From the cell containing the given text, extract its center point as (X, Y) coordinate. 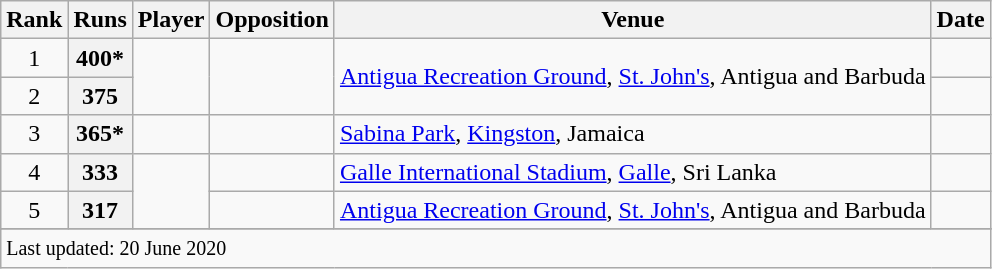
375 (100, 96)
333 (100, 172)
Player (171, 20)
Opposition (272, 20)
Sabina Park, Kingston, Jamaica (632, 134)
365* (100, 134)
Venue (632, 20)
5 (34, 210)
3 (34, 134)
Galle International Stadium, Galle, Sri Lanka (632, 172)
1 (34, 58)
2 (34, 96)
Runs (100, 20)
400* (100, 58)
4 (34, 172)
Rank (34, 20)
Date (960, 20)
317 (100, 210)
Last updated: 20 June 2020 (496, 248)
